Return (x, y) of the center of cell containing provided text 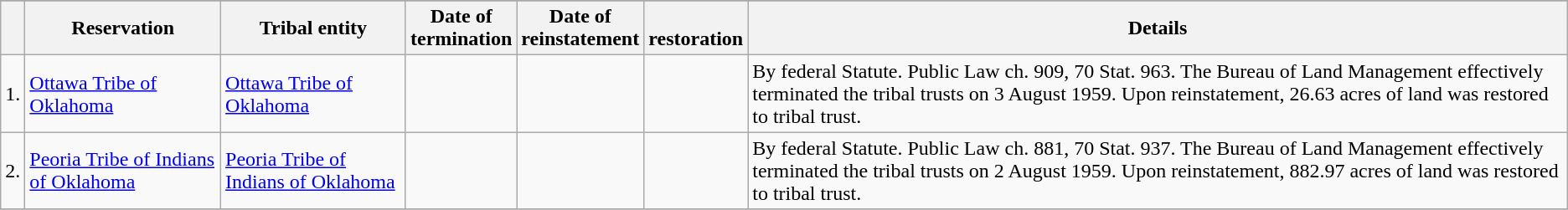
Tribal entity (313, 28)
Date oftermination (461, 28)
Reservation (123, 28)
Details (1158, 28)
Date ofreinstatement (580, 28)
2. (13, 171)
restoration (696, 28)
1. (13, 94)
